Identify which cell holds the provided text, then report its (x, y) central coordinate. 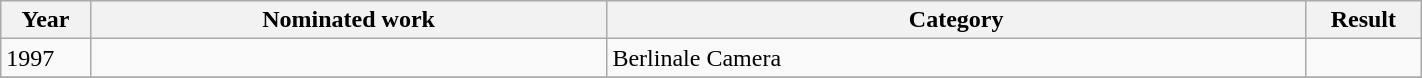
Category (956, 20)
1997 (46, 58)
Nominated work (348, 20)
Year (46, 20)
Berlinale Camera (956, 58)
Result (1363, 20)
